Search for the cell housing the specified text and yield its [X, Y] center coordinate. 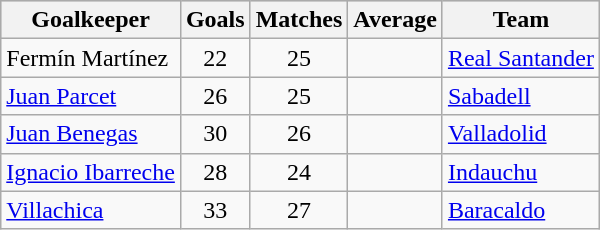
33 [215, 210]
Team [520, 20]
Sabadell [520, 96]
Juan Benegas [91, 134]
Goalkeeper [91, 20]
Baracaldo [520, 210]
28 [215, 172]
27 [299, 210]
Juan Parcet [91, 96]
24 [299, 172]
30 [215, 134]
Matches [299, 20]
Indauchu [520, 172]
Villachica [91, 210]
Goals [215, 20]
Valladolid [520, 134]
22 [215, 58]
Average [396, 20]
Real Santander [520, 58]
Fermín Martínez [91, 58]
Ignacio Ibarreche [91, 172]
